From the cell containing the given text, extract its center point as (x, y) coordinate. 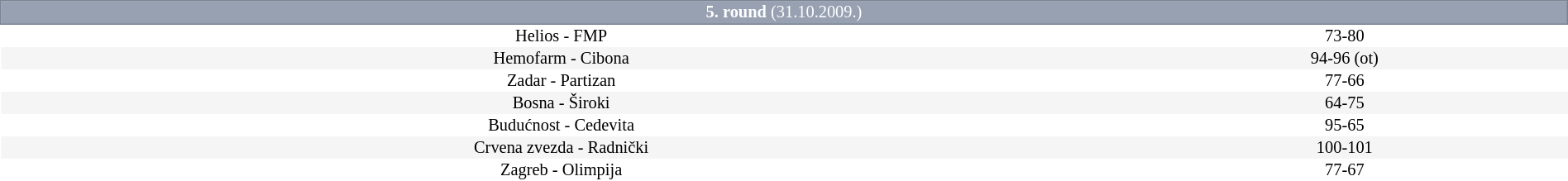
Zagreb - Olimpija (562, 170)
Hemofarm - Cibona (562, 58)
94-96 (ot) (1345, 58)
5. round (31.10.2009.) (784, 12)
Budućnost - Cedevita (562, 126)
Bosna - Široki (562, 102)
95-65 (1345, 126)
100-101 (1345, 147)
Helios - FMP (562, 36)
Zadar - Partizan (562, 81)
64-75 (1345, 102)
77-67 (1345, 170)
77-66 (1345, 81)
Crvena zvezda - Radnički (562, 147)
73-80 (1345, 36)
